Determine the [x, y] coordinate at the center of the cell enclosing the given text.  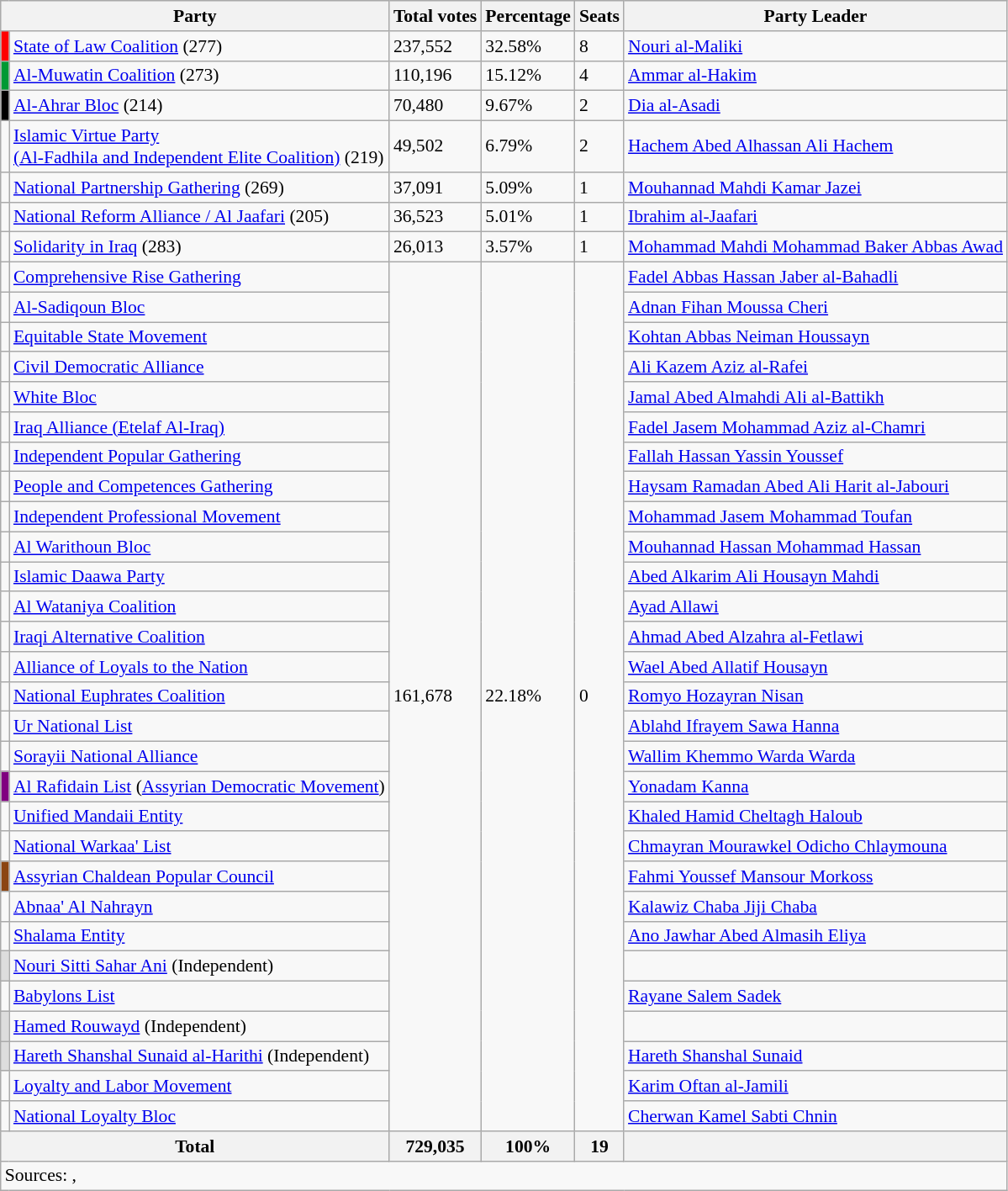
37,091 [435, 188]
Mouhannad Hassan Mohammad Hassan [815, 547]
5.01% [528, 217]
People and Competences Gathering [199, 487]
5.09% [528, 188]
0 [599, 696]
White Bloc [199, 397]
Ali Kazem Aziz al-Rafei [815, 368]
Party Leader [815, 16]
26,013 [435, 247]
Alliance of Loyals to the Nation [199, 667]
100% [528, 1146]
National Warkaa' List [199, 847]
National Loyalty Bloc [199, 1116]
Independent Popular Gathering [199, 457]
Babylons List [199, 997]
Civil Democratic Alliance [199, 368]
Total votes [435, 16]
Assyrian Chaldean Popular Council [199, 876]
Khaled Hamid Cheltagh Haloub [815, 817]
4 [599, 76]
Nouri al-Maliki [815, 46]
Solidarity in Iraq (283) [199, 247]
Hareth Shanshal Sunaid al-Harithi (Independent) [199, 1056]
Fadel Jasem Mohammad Aziz al-Chamri [815, 427]
Party [195, 16]
Abed Alkarim Ali Housayn Mahdi [815, 577]
State of Law Coalition (277) [199, 46]
Sorayii National Alliance [199, 757]
Jamal Abed Almahdi Ali al-Battikh [815, 397]
Hachem Abed Alhassan Ali Hachem [815, 146]
237,552 [435, 46]
Haysam Ramadan Abed Ali Harit al-Jabouri [815, 487]
Ahmad Abed Alzahra al-Fetlawi [815, 637]
729,035 [435, 1146]
National Partnership Gathering (269) [199, 188]
36,523 [435, 217]
Ablahd Ifrayem Sawa Hanna [815, 727]
Mouhannad Mahdi Kamar Jazei [815, 188]
161,678 [435, 696]
Shalama Entity [199, 936]
Ayad Allawi [815, 607]
Fallah Hassan Yassin Youssef [815, 457]
Loyalty and Labor Movement [199, 1087]
National Euphrates Coalition [199, 696]
32.58% [528, 46]
Equitable State Movement [199, 337]
15.12% [528, 76]
Kohtan Abbas Neiman Houssayn [815, 337]
Al-Sadiqoun Bloc [199, 307]
Al Wataniya Coalition [199, 607]
Chmayran Mourawkel Odicho Chlaymouna [815, 847]
Independent Professional Movement [199, 517]
Ibrahim al-Jaafari [815, 217]
Ammar al-Hakim [815, 76]
Kalawiz Chaba Jiji Chaba [815, 907]
Al Warithoun Bloc [199, 547]
Al-Muwatin Coalition (273) [199, 76]
110,196 [435, 76]
9.67% [528, 106]
Abnaa' Al Nahrayn [199, 907]
Mohammad Jasem Mohammad Toufan [815, 517]
Wallim Khemmo Warda Warda [815, 757]
Hamed Rouwayd (Independent) [199, 1026]
Total [195, 1146]
National Reform Alliance / Al Jaafari (205) [199, 217]
Islamic Daawa Party [199, 577]
Rayane Salem Sadek [815, 997]
Al Rafidain List (Assyrian Democratic Movement) [199, 786]
Wael Abed Allatif Housayn [815, 667]
Percentage [528, 16]
Comprehensive Rise Gathering [199, 278]
Cherwan Kamel Sabti Chnin [815, 1116]
Unified Mandaii Entity [199, 817]
49,502 [435, 146]
Iraqi Alternative Coalition [199, 637]
3.57% [528, 247]
Mohammad Mahdi Mohammad Baker Abbas Awad [815, 247]
Hareth Shanshal Sunaid [815, 1056]
Fadel Abbas Hassan Jaber al-Bahadli [815, 278]
Romyo Hozayran Nisan [815, 696]
Karim Oftan al-Jamili [815, 1087]
Dia al-Asadi [815, 106]
Nouri Sitti Sahar Ani (Independent) [199, 966]
70,480 [435, 106]
Ur National List [199, 727]
19 [599, 1146]
22.18% [528, 696]
Islamic Virtue Party (Al-Fadhila and Independent Elite Coalition) (219) [199, 146]
Sources: , [504, 1176]
8 [599, 46]
6.79% [528, 146]
Seats [599, 16]
Ano Jawhar Abed Almasih Eliya [815, 936]
Yonadam Kanna [815, 786]
Iraq Alliance (Etelaf Al-Iraq) [199, 427]
Fahmi Youssef Mansour Morkoss [815, 876]
Adnan Fihan Moussa Cheri [815, 307]
Al-Ahrar Bloc (214) [199, 106]
